Return the (X, Y) coordinate for the center point of the cell that contains the specified text.  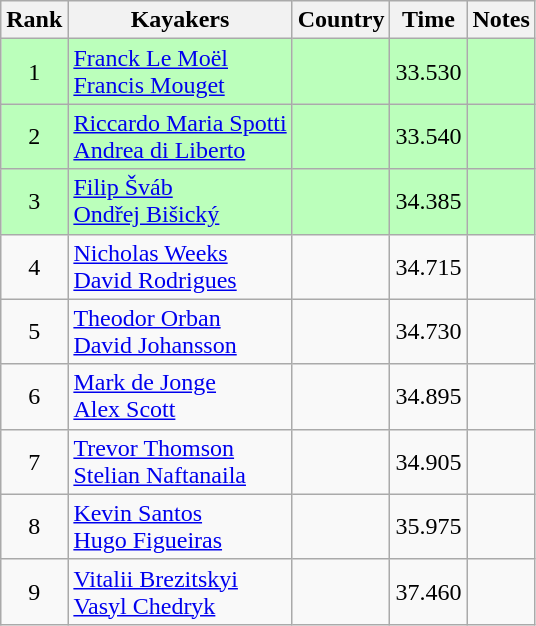
Franck Le MoëlFrancis Mouget (180, 72)
Country (341, 20)
35.975 (428, 526)
9 (34, 592)
Vitalii BrezitskyiVasyl Chedryk (180, 592)
3 (34, 202)
Nicholas WeeksDavid Rodrigues (180, 266)
33.530 (428, 72)
Theodor OrbanDavid Johansson (180, 332)
34.385 (428, 202)
8 (34, 526)
1 (34, 72)
Trevor ThomsonStelian Naftanaila (180, 462)
7 (34, 462)
Kevin SantosHugo Figueiras (180, 526)
6 (34, 396)
Filip ŠvábOndřej Bišický (180, 202)
34.905 (428, 462)
Time (428, 20)
Kayakers (180, 20)
34.895 (428, 396)
34.730 (428, 332)
34.715 (428, 266)
Mark de JongeAlex Scott (180, 396)
Notes (501, 20)
Riccardo Maria SpottiAndrea di Liberto (180, 136)
2 (34, 136)
Rank (34, 20)
4 (34, 266)
33.540 (428, 136)
5 (34, 332)
37.460 (428, 592)
